Scan for the cell matching the given text and deliver its [X, Y] coordinate at center. 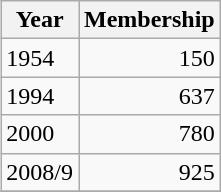
2008/9 [40, 172]
1994 [40, 96]
1954 [40, 58]
Membership [150, 20]
780 [150, 134]
925 [150, 172]
2000 [40, 134]
150 [150, 58]
Year [40, 20]
637 [150, 96]
